Extract the (x, y) coordinate from the center of the cell holding the provided text.  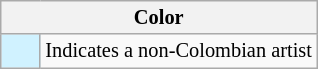
Indicates a non-Colombian artist (178, 51)
Color (159, 17)
